Return the [X, Y] coordinate for the center point of the cell that contains the specified text.  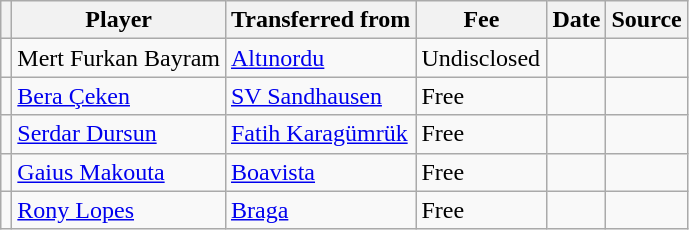
Bera Çeken [119, 96]
Rony Lopes [119, 210]
Undisclosed [482, 58]
SV Sandhausen [320, 96]
Gaius Makouta [119, 172]
Fatih Karagümrük [320, 134]
Mert Furkan Bayram [119, 58]
Transferred from [320, 20]
Source [646, 20]
Serdar Dursun [119, 134]
Boavista [320, 172]
Player [119, 20]
Fee [482, 20]
Date [576, 20]
Braga [320, 210]
Altınordu [320, 58]
